Output the (x, y) coordinate of the center of the cell containing the given text.  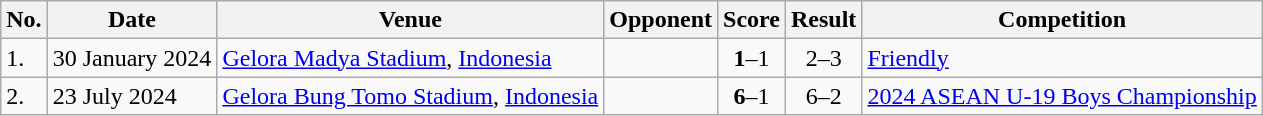
23 July 2024 (132, 96)
Gelora Bung Tomo Stadium, Indonesia (410, 96)
2024 ASEAN U-19 Boys Championship (1062, 96)
Result (823, 20)
2–3 (823, 58)
1–1 (752, 58)
No. (24, 20)
Date (132, 20)
Score (752, 20)
Friendly (1062, 58)
2. (24, 96)
30 January 2024 (132, 58)
6–2 (823, 96)
Competition (1062, 20)
6–1 (752, 96)
Gelora Madya Stadium, Indonesia (410, 58)
Venue (410, 20)
1. (24, 58)
Opponent (661, 20)
